Capture the cell that displays the provided text and extract its [X, Y] central coordinate. 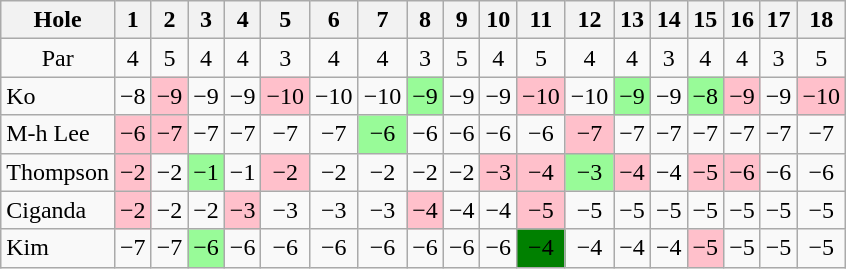
11 [542, 20]
8 [426, 20]
6 [334, 20]
Ciganda [58, 210]
14 [668, 20]
9 [462, 20]
15 [706, 20]
2 [170, 20]
1 [132, 20]
12 [590, 20]
Par [58, 58]
17 [778, 20]
16 [742, 20]
Ko [58, 96]
13 [632, 20]
10 [498, 20]
Thompson [58, 172]
7 [382, 20]
18 [822, 20]
M-h Lee [58, 134]
Hole [58, 20]
Kim [58, 248]
